Return the [X, Y] coordinate for the center point of the cell that contains the specified text.  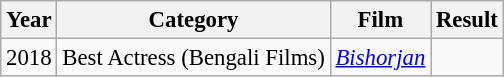
Bishorjan [380, 58]
Film [380, 20]
2018 [29, 58]
Result [468, 20]
Best Actress (Bengali Films) [194, 58]
Category [194, 20]
Year [29, 20]
